Output the [X, Y] coordinate of the center of the cell containing the given text.  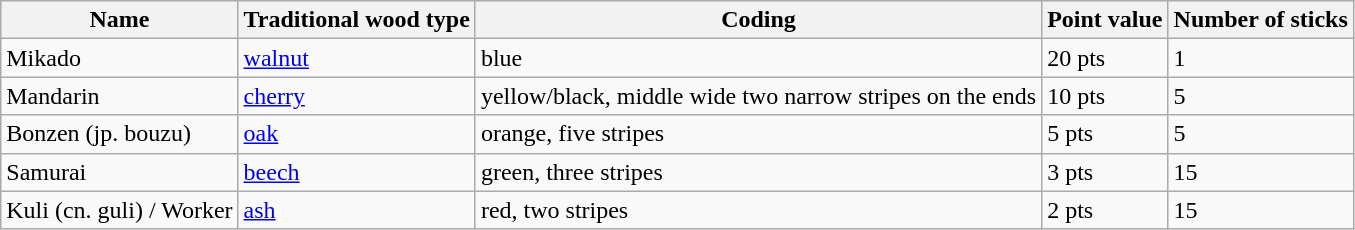
cherry [356, 96]
orange, five stripes [758, 134]
3 pts [1105, 172]
2 pts [1105, 210]
10 pts [1105, 96]
Kuli (cn. guli) / Worker [120, 210]
Number of sticks [1260, 20]
red, two stripes [758, 210]
Mikado [120, 58]
Samurai [120, 172]
Name [120, 20]
yellow/black, middle wide two narrow stripes on the ends [758, 96]
Point value [1105, 20]
blue [758, 58]
beech [356, 172]
Coding [758, 20]
oak [356, 134]
ash [356, 210]
5 pts [1105, 134]
green, three stripes [758, 172]
20 pts [1105, 58]
Bonzen (jp. bouzu) [120, 134]
Traditional wood type [356, 20]
walnut [356, 58]
Mandarin [120, 96]
1 [1260, 58]
